Search for the cell housing the specified text and yield its (x, y) center coordinate. 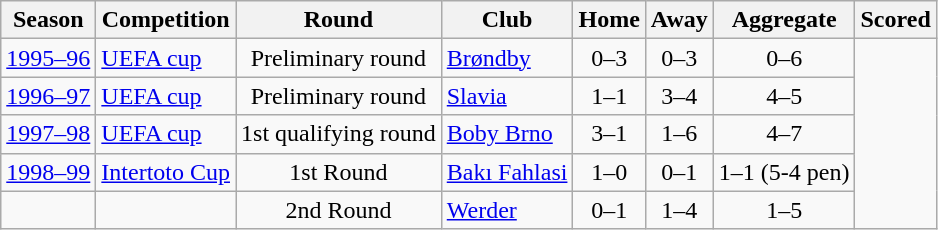
1997–98 (48, 134)
Club (507, 20)
4–5 (784, 96)
2nd Round (339, 210)
1996–97 (48, 96)
Boby Brno (507, 134)
1st qualifying round (339, 134)
Competition (166, 20)
1–1 (5-4 pen) (784, 172)
1–0 (609, 172)
Season (48, 20)
4–7 (784, 134)
1–5 (784, 210)
Away (679, 20)
Werder (507, 210)
1–4 (679, 210)
Scored (896, 20)
1st Round (339, 172)
Intertoto Cup (166, 172)
0–6 (784, 58)
1–6 (679, 134)
1995–96 (48, 58)
Home (609, 20)
1998–99 (48, 172)
Aggregate (784, 20)
1–1 (609, 96)
Slavia (507, 96)
3–1 (609, 134)
Brøndby (507, 58)
Round (339, 20)
Bakı Fahlasi (507, 172)
3–4 (679, 96)
